Output the (x, y) coordinate of the center of the cell containing the given text.  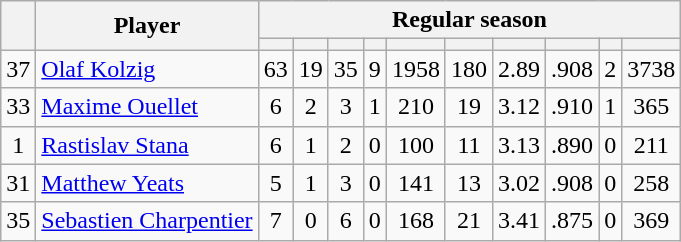
3.02 (520, 183)
7 (276, 221)
5 (276, 183)
Olaf Kolzig (147, 69)
11 (468, 145)
3.13 (520, 145)
9 (374, 69)
3738 (652, 69)
37 (18, 69)
.910 (572, 107)
21 (468, 221)
211 (652, 145)
180 (468, 69)
Matthew Yeats (147, 183)
31 (18, 183)
258 (652, 183)
141 (416, 183)
Sebastien Charpentier (147, 221)
1958 (416, 69)
13 (468, 183)
3.41 (520, 221)
369 (652, 221)
Maxime Ouellet (147, 107)
Regular season (470, 20)
168 (416, 221)
33 (18, 107)
3.12 (520, 107)
.890 (572, 145)
Rastislav Stana (147, 145)
63 (276, 69)
2.89 (520, 69)
.875 (572, 221)
210 (416, 107)
100 (416, 145)
Player (147, 26)
365 (652, 107)
